Detect which cell encompasses the target text, then output its [x, y] center coordinate. 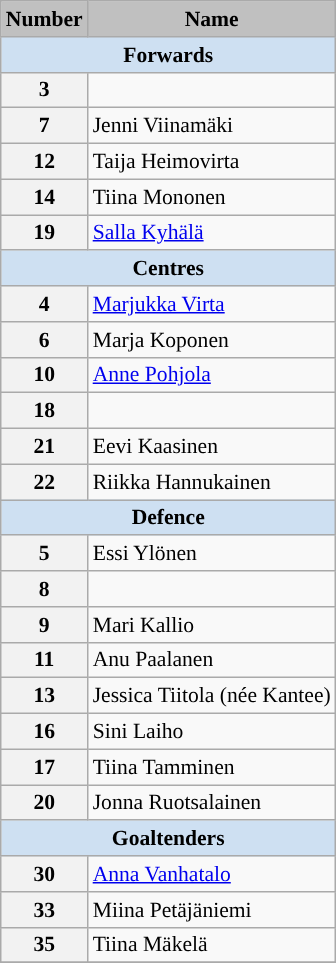
Anne Pohjola [212, 375]
8 [44, 589]
Number [44, 19]
9 [44, 625]
7 [44, 126]
Riikka Hannukainen [212, 482]
Anu Paalanen [212, 660]
16 [44, 732]
Eevi Kaasinen [212, 447]
Taija Heimovirta [212, 162]
18 [44, 411]
20 [44, 803]
Essi Ylönen [212, 554]
Jenni Viinamäki [212, 126]
21 [44, 447]
Name [212, 19]
33 [44, 910]
Goaltenders [168, 839]
Salla Kyhälä [212, 233]
11 [44, 660]
Tiina Mononen [212, 197]
13 [44, 696]
30 [44, 874]
10 [44, 375]
22 [44, 482]
6 [44, 340]
12 [44, 162]
Tiina Tamminen [212, 767]
Forwards [168, 55]
19 [44, 233]
Jessica Tiitola (née Kantee) [212, 696]
Jonna Ruotsalainen [212, 803]
4 [44, 304]
Tiina Mäkelä [212, 945]
Anna Vanhatalo [212, 874]
Miina Petäjäniemi [212, 910]
17 [44, 767]
3 [44, 90]
35 [44, 945]
Defence [168, 518]
5 [44, 554]
Centres [168, 269]
Mari Kallio [212, 625]
14 [44, 197]
Sini Laiho [212, 732]
Marja Koponen [212, 340]
Marjukka Virta [212, 304]
